Search for the cell housing the specified text and yield its (x, y) center coordinate. 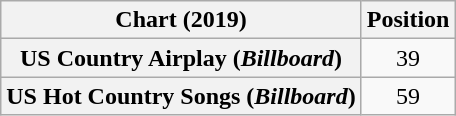
59 (408, 96)
Position (408, 20)
39 (408, 58)
US Hot Country Songs (Billboard) (181, 96)
US Country Airplay (Billboard) (181, 58)
Chart (2019) (181, 20)
